From the cell containing the given text, extract its center point as [x, y] coordinate. 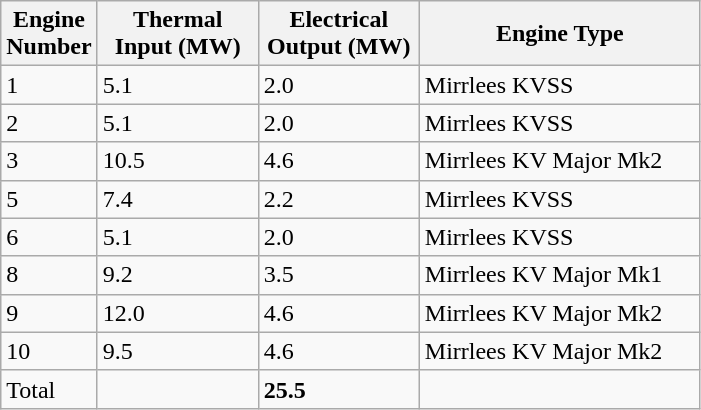
Total [49, 389]
9.2 [178, 275]
5 [49, 199]
Engine Type [560, 34]
7.4 [178, 199]
2.2 [338, 199]
6 [49, 237]
1 [49, 85]
8 [49, 275]
10.5 [178, 161]
Engine Number [49, 34]
Electrical Output (MW) [338, 34]
Mirrlees KV Major Mk1 [560, 275]
3.5 [338, 275]
12.0 [178, 313]
Thermal Input (MW) [178, 34]
25.5 [338, 389]
3 [49, 161]
9.5 [178, 351]
2 [49, 123]
10 [49, 351]
9 [49, 313]
